Find where the given text appears and provide that cell's center as (x, y) coordinate. 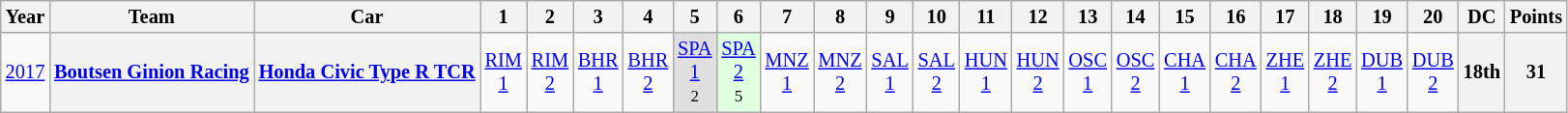
11 (986, 16)
3 (598, 16)
7 (787, 16)
9 (889, 16)
12 (1038, 16)
13 (1089, 16)
BHR1 (598, 72)
18th (1482, 72)
6 (739, 16)
DUB1 (1382, 72)
16 (1235, 16)
ZHE2 (1332, 72)
8 (841, 16)
SPA12 (694, 72)
DUB2 (1433, 72)
19 (1382, 16)
2017 (25, 72)
BHR2 (649, 72)
SAL1 (889, 72)
14 (1135, 16)
MNZ1 (787, 72)
15 (1185, 16)
Year (25, 16)
Points (1536, 16)
HUN2 (1038, 72)
RIM2 (550, 72)
Honda Civic Type R TCR (367, 72)
Team (151, 16)
31 (1536, 72)
RIM1 (504, 72)
SPA25 (739, 72)
OSC2 (1135, 72)
Car (367, 16)
18 (1332, 16)
5 (694, 16)
4 (649, 16)
SAL2 (937, 72)
10 (937, 16)
ZHE1 (1286, 72)
1 (504, 16)
CHA2 (1235, 72)
HUN1 (986, 72)
2 (550, 16)
17 (1286, 16)
Boutsen Ginion Racing (151, 72)
OSC1 (1089, 72)
CHA1 (1185, 72)
DC (1482, 16)
20 (1433, 16)
MNZ2 (841, 72)
